Search for the cell housing the specified text and yield its (x, y) center coordinate. 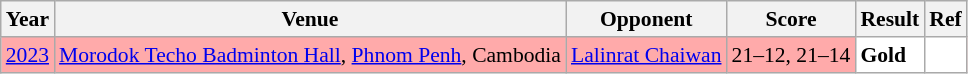
Opponent (646, 19)
Lalinrat Chaiwan (646, 55)
Ref (945, 19)
Result (890, 19)
Score (792, 19)
Morodok Techo Badminton Hall, Phnom Penh, Cambodia (310, 55)
2023 (28, 55)
Year (28, 19)
Gold (890, 55)
Venue (310, 19)
21–12, 21–14 (792, 55)
